Return [x, y] of the center of cell containing provided text 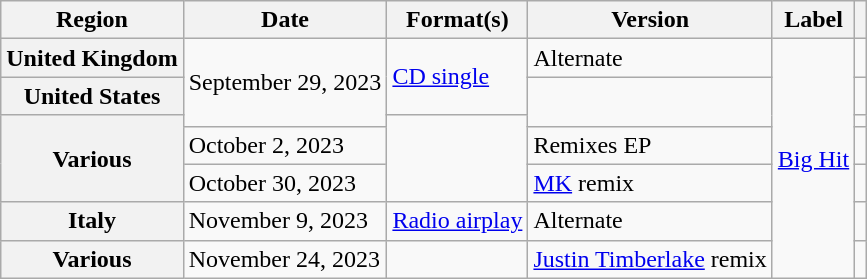
Radio airplay [458, 221]
Justin Timberlake remix [650, 259]
Remixes EP [650, 145]
Italy [92, 221]
Format(s) [458, 20]
CD single [458, 77]
September 29, 2023 [285, 82]
Version [650, 20]
MK remix [650, 183]
November 9, 2023 [285, 221]
Label [813, 20]
October 30, 2023 [285, 183]
Date [285, 20]
United Kingdom [92, 58]
Big Hit [813, 158]
November 24, 2023 [285, 259]
October 2, 2023 [285, 145]
United States [92, 96]
Region [92, 20]
